Find where the given text appears and provide that cell's center as (X, Y) coordinate. 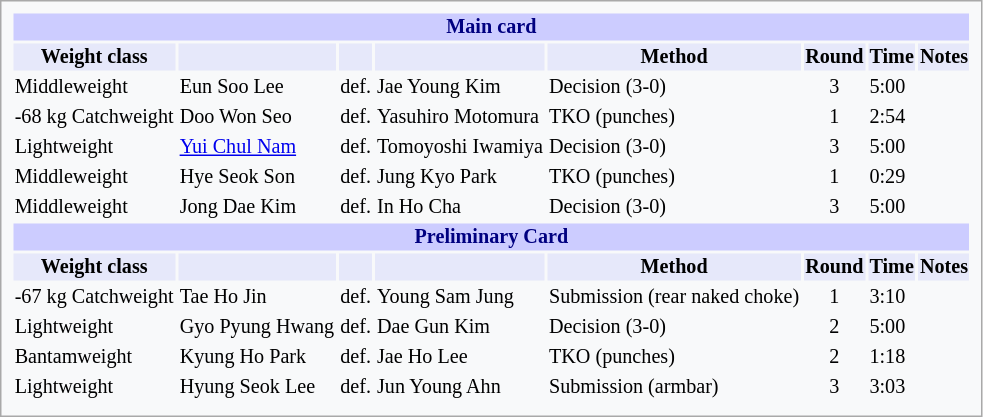
Submission (rear naked choke) (674, 296)
Jun Young Ahn (460, 386)
-68 kg Catchweight (94, 116)
Bantamweight (94, 356)
1:18 (892, 356)
In Ho Cha (460, 206)
Dae Gun Kim (460, 326)
Tomoyoshi Iwamiya (460, 146)
-67 kg Catchweight (94, 296)
Kyung Ho Park (257, 356)
Jung Kyo Park (460, 176)
Jae Ho Lee (460, 356)
Hye Seok Son (257, 176)
Tae Ho Jin (257, 296)
2:54 (892, 116)
Hyung Seok Lee (257, 386)
Eun Soo Lee (257, 86)
3:10 (892, 296)
Gyo Pyung Hwang (257, 326)
Young Sam Jung (460, 296)
3:03 (892, 386)
Doo Won Seo (257, 116)
0:29 (892, 176)
Main card (491, 26)
Yasuhiro Motomura (460, 116)
Jong Dae Kim (257, 206)
Yui Chul Nam (257, 146)
Submission (armbar) (674, 386)
Jae Young Kim (460, 86)
Preliminary Card (491, 236)
